For the text-containing cell, return its midpoint in [x, y] coordinate format. 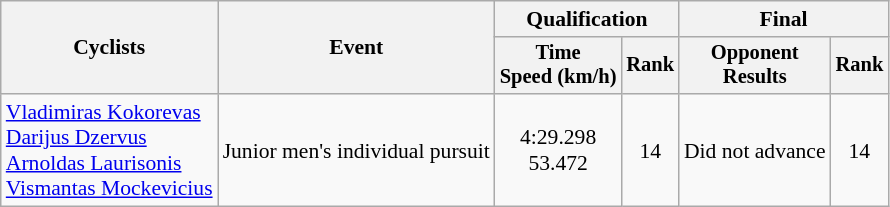
Qualification [587, 19]
Final [784, 19]
4:29.29853.472 [558, 150]
Did not advance [755, 150]
Event [356, 48]
Vladimiras KokorevasDarijus DzervusArnoldas LaurisonisVismantas Mockevicius [110, 150]
TimeSpeed (km/h) [558, 66]
OpponentResults [755, 66]
Cyclists [110, 48]
Junior men's individual pursuit [356, 150]
